Pinpoint the cell where the given text exists, returning its [X, Y] midpoint coordinate. 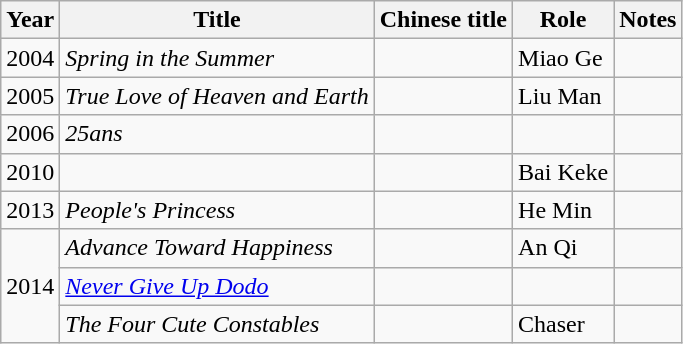
Liu Man [564, 96]
Never Give Up Dodo [217, 286]
Title [217, 20]
Notes [648, 20]
Bai Keke [564, 172]
2004 [30, 58]
2013 [30, 210]
Spring in the Summer [217, 58]
Chinese title [443, 20]
True Love of Heaven and Earth [217, 96]
25ans [217, 134]
2010 [30, 172]
Chaser [564, 324]
An Qi [564, 248]
2005 [30, 96]
The Four Cute Constables [217, 324]
2014 [30, 286]
2006 [30, 134]
He Min [564, 210]
Role [564, 20]
Year [30, 20]
People's Princess [217, 210]
Advance Toward Happiness [217, 248]
Miao Ge [564, 58]
